Return the (x, y) coordinate for the center point of the cell that contains the specified text.  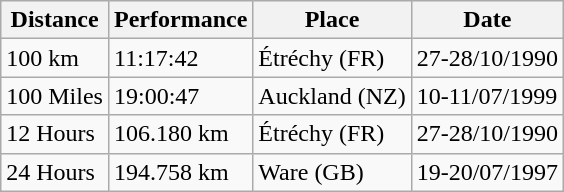
100 Miles (55, 96)
Auckland (NZ) (332, 96)
19-20/07/1997 (487, 172)
10-11/07/1999 (487, 96)
Distance (55, 20)
Ware (GB) (332, 172)
Date (487, 20)
106.180 km (180, 134)
19:00:47 (180, 96)
12 Hours (55, 134)
194.758 km (180, 172)
24 Hours (55, 172)
100 km (55, 58)
Place (332, 20)
Performance (180, 20)
11:17:42 (180, 58)
